Search for the cell housing the specified text and yield its [X, Y] center coordinate. 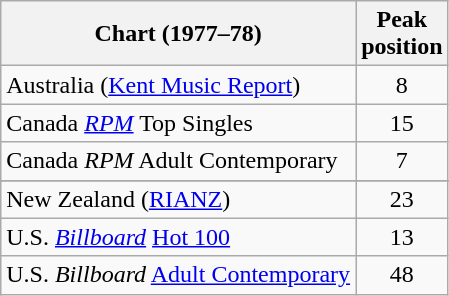
Peakposition [402, 34]
New Zealand (RIANZ) [178, 199]
8 [402, 85]
Chart (1977–78) [178, 34]
15 [402, 123]
U.S. Billboard Adult Contemporary [178, 275]
U.S. Billboard Hot 100 [178, 237]
23 [402, 199]
Australia (Kent Music Report) [178, 85]
13 [402, 237]
48 [402, 275]
Canada RPM Adult Contemporary [178, 161]
7 [402, 161]
Canada RPM Top Singles [178, 123]
